Find where the given text appears and provide that cell's center as (x, y) coordinate. 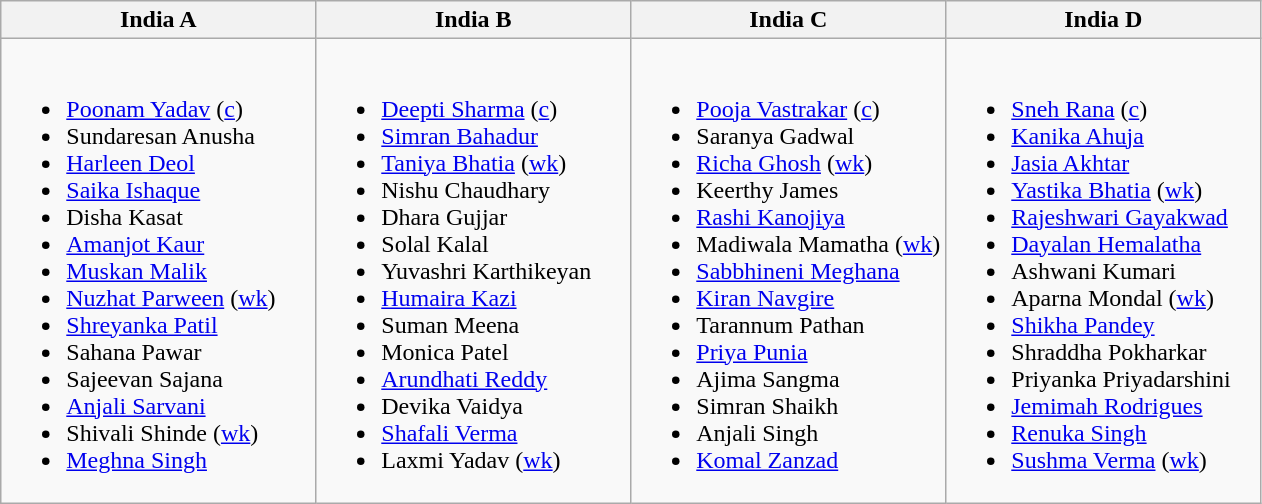
India A (158, 20)
India D (1104, 20)
India B (474, 20)
India C (788, 20)
